Search for the cell housing the specified text and yield its [X, Y] center coordinate. 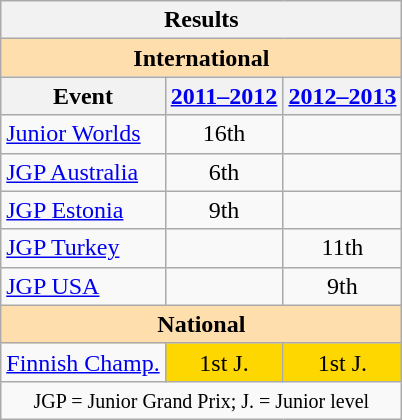
Finnish Champ. [83, 362]
JGP USA [83, 286]
National [202, 324]
JGP = Junior Grand Prix; J. = Junior level [202, 400]
JGP Turkey [83, 248]
16th [224, 134]
Event [83, 96]
11th [342, 248]
Results [202, 20]
Junior Worlds [83, 134]
2012–2013 [342, 96]
6th [224, 172]
International [202, 58]
JGP Australia [83, 172]
JGP Estonia [83, 210]
2011–2012 [224, 96]
